For the text-containing cell, return its midpoint in [x, y] coordinate format. 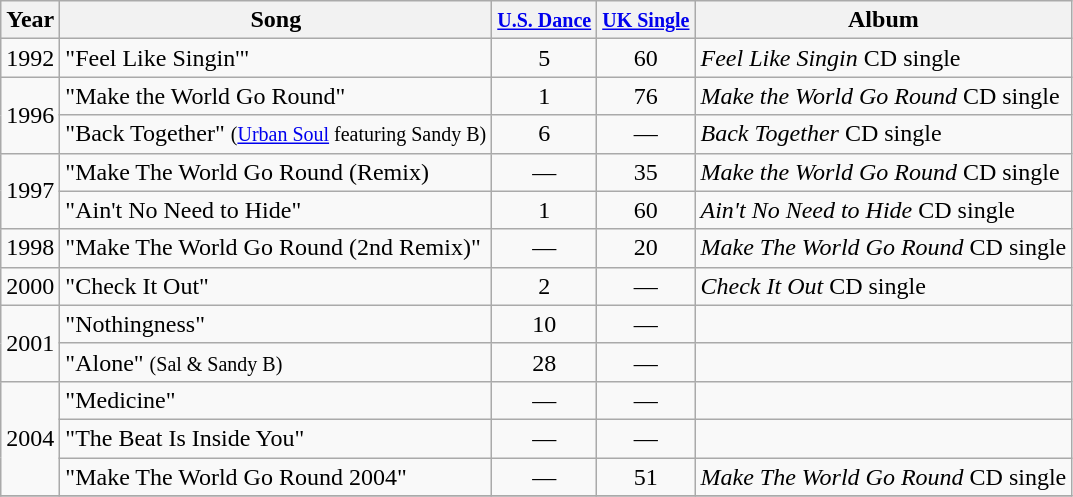
"The Beat Is Inside You" [276, 438]
6 [544, 134]
2 [544, 286]
"Make The World Go Round (Remix) [276, 172]
76 [646, 96]
Song [276, 20]
"Make The World Go Round 2004" [276, 477]
Check It Out CD single [884, 286]
Ain't No Need to Hide CD single [884, 210]
20 [646, 248]
"Check It Out" [276, 286]
2001 [30, 343]
51 [646, 477]
Album [884, 20]
"Make The World Go Round (2nd Remix)" [276, 248]
1997 [30, 191]
"Medicine" [276, 400]
"Feel Like Singin'" [276, 58]
Feel Like Singin CD single [884, 58]
5 [544, 58]
U.S. Dance [544, 20]
35 [646, 172]
2000 [30, 286]
1998 [30, 248]
"Nothingness" [276, 324]
10 [544, 324]
"Back Together" (Urban Soul featuring Sandy B) [276, 134]
UK Single [646, 20]
Year [30, 20]
2004 [30, 438]
1996 [30, 115]
1992 [30, 58]
"Make the World Go Round" [276, 96]
28 [544, 362]
Back Together CD single [884, 134]
"Ain't No Need to Hide" [276, 210]
"Alone" (Sal & Sandy B) [276, 362]
